Pinpoint the cell where the given text exists, returning its [x, y] midpoint coordinate. 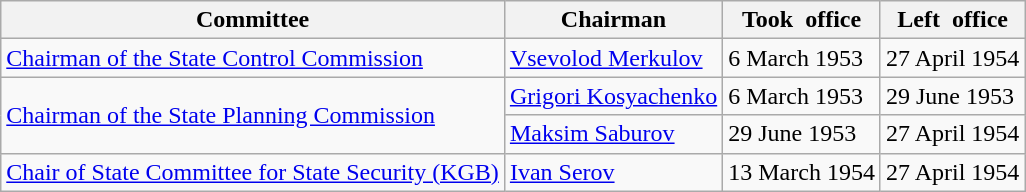
Committee [253, 20]
13 March 1954 [802, 172]
Chairman [613, 20]
Vsevolod Merkulov [613, 58]
Chairman of the State Planning Commission [253, 115]
Took office [802, 20]
Chair of State Committee for State Security (KGB) [253, 172]
Maksim Saburov [613, 134]
Grigori Kosyachenko [613, 96]
Ivan Serov [613, 172]
Chairman of the State Control Commission [253, 58]
Left office [952, 20]
